Output the (X, Y) coordinate of the center of the cell containing the given text.  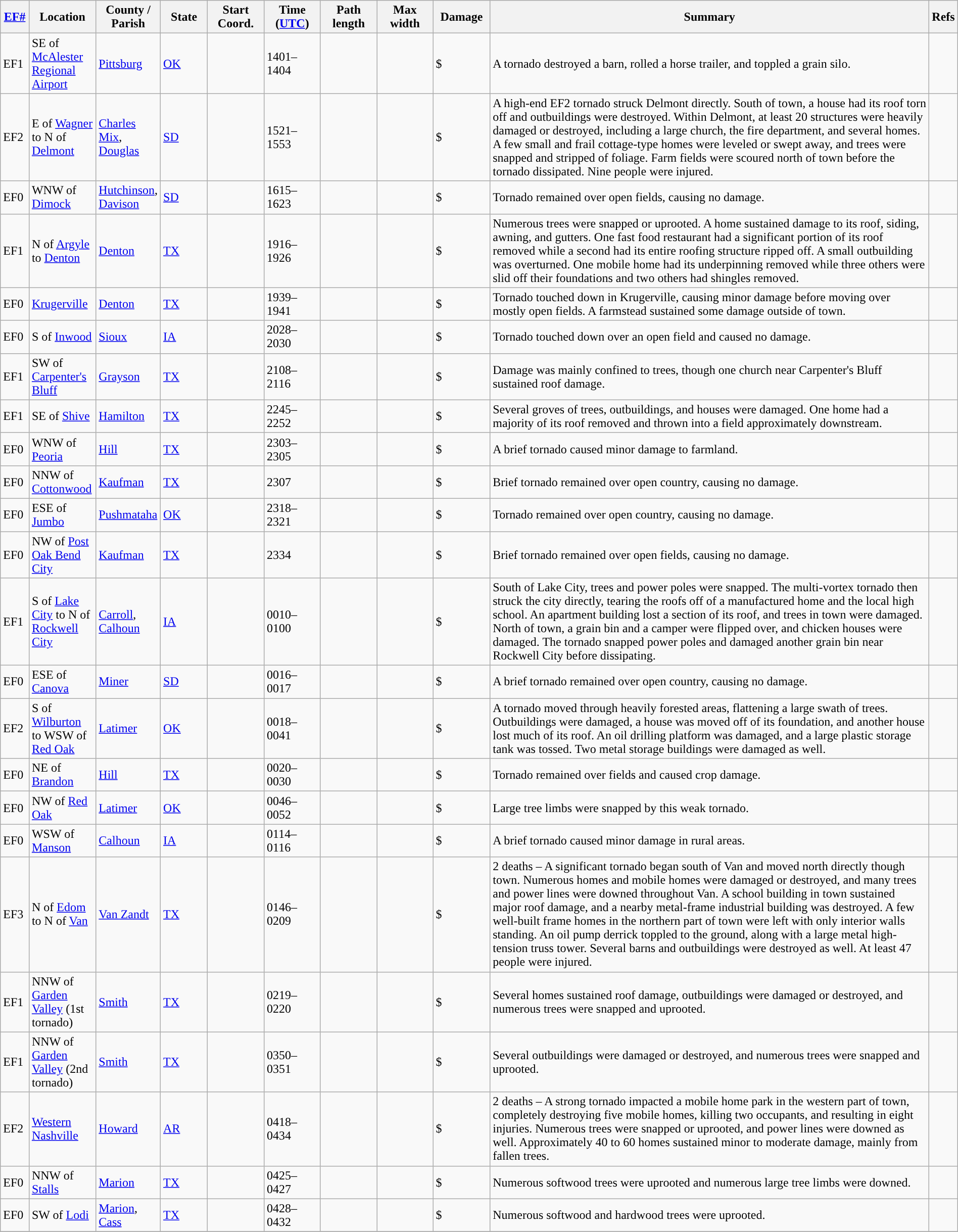
0425–0427 (293, 1182)
2318–2321 (293, 514)
Brief tornado remained over open fields, causing no damage. (709, 555)
Damage was mainly confined to trees, though one church near Carpenter's Bluff sustained roof damage. (709, 376)
1615–1623 (293, 197)
Sioux (128, 337)
NE of Brandon (62, 775)
Numerous softwood trees were uprooted and numerous large tree limbs were downed. (709, 1182)
State (184, 17)
Charles Mix, Douglas (128, 137)
Howard (128, 1129)
County / Parish (128, 17)
N of Argyle to Denton (62, 251)
1939–1941 (293, 304)
0146–0209 (293, 915)
A brief tornado caused minor damage to farmland. (709, 449)
Numerous softwood and hardwood trees were uprooted. (709, 1215)
SW of Carpenter's Bluff (62, 376)
Large tree limbs were snapped by this weak tornado. (709, 808)
0018–0041 (293, 729)
E of Wagner to N of Delmont (62, 137)
S of Lake City to N of Rockwell City (62, 622)
2307 (293, 482)
0114–0116 (293, 841)
Miner (128, 682)
NW of Red Oak (62, 808)
WSW of Manson (62, 841)
1521–1553 (293, 137)
Start Coord. (236, 17)
1401–1404 (293, 64)
1916–1926 (293, 251)
Krugerville (62, 304)
2303–2305 (293, 449)
Path length (349, 17)
WNW of Dimock (62, 197)
SE of Shive (62, 416)
Marion, Cass (128, 1215)
2108–2116 (293, 376)
2245–2252 (293, 416)
S of Inwood (62, 337)
Time (UTC) (293, 17)
Tornado remained over open fields, causing no damage. (709, 197)
2028–2030 (293, 337)
A brief tornado caused minor damage in rural areas. (709, 841)
WNW of Peoria (62, 449)
Brief tornado remained over open country, causing no damage. (709, 482)
Calhoun (128, 841)
0219–0220 (293, 1002)
0350–0351 (293, 1062)
NNW of Stalls (62, 1182)
S of Wilburton to WSW of Red Oak (62, 729)
Several homes sustained roof damage, outbuildings were damaged or destroyed, and numerous trees were snapped and uprooted. (709, 1002)
Max width (405, 17)
Refs (944, 17)
Pittsburg (128, 64)
2334 (293, 555)
0428–0432 (293, 1215)
Tornado remained over open country, causing no damage. (709, 514)
0010–0100 (293, 622)
NW of Post Oak Bend City (62, 555)
ESE of Jumbo (62, 514)
EF3 (15, 915)
NNW of Garden Valley (1st tornado) (62, 1002)
ESE of Canova (62, 682)
Summary (709, 17)
Tornado touched down in Krugerville, causing minor damage before moving over mostly open fields. A farmstead sustained some damage outside of town. (709, 304)
NNW of Garden Valley (2nd tornado) (62, 1062)
0016–0017 (293, 682)
Western Nashville (62, 1129)
AR (184, 1129)
Tornado touched down over an open field and caused no damage. (709, 337)
A brief tornado remained over open country, causing no damage. (709, 682)
SE of McAlester Regional Airport (62, 64)
A tornado destroyed a barn, rolled a horse trailer, and toppled a grain silo. (709, 64)
0046–0052 (293, 808)
Tornado remained over fields and caused crop damage. (709, 775)
Marion (128, 1182)
Hutchinson, Davison (128, 197)
Several outbuildings were damaged or destroyed, and numerous trees were snapped and uprooted. (709, 1062)
N of Edom to N of Van (62, 915)
0418–0434 (293, 1129)
Damage (462, 17)
Hamilton (128, 416)
Carroll, Calhoun (128, 622)
Pushmataha (128, 514)
NNW of Cottonwood (62, 482)
EF# (15, 17)
Van Zandt (128, 915)
0020–0030 (293, 775)
Location (62, 17)
SW of Lodi (62, 1215)
Grayson (128, 376)
